Provide the [x, y] coordinate of the cell's center where the given text is located.  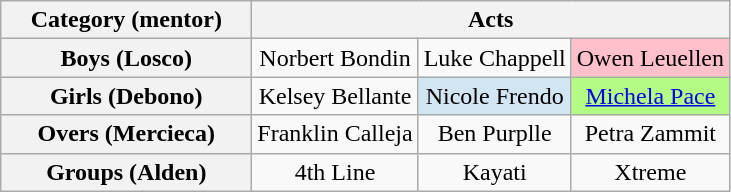
Girls (Debono) [126, 96]
Kelsey Bellante [335, 96]
Acts [491, 20]
Luke Chappell [494, 58]
Category (mentor) [126, 20]
Owen Leuellen [650, 58]
Kayati [494, 172]
Michela Pace [650, 96]
Petra Zammit [650, 134]
Boys (Losco) [126, 58]
Franklin Calleja [335, 134]
4th Line [335, 172]
Overs (Mercieca) [126, 134]
Groups (Alden) [126, 172]
Xtreme [650, 172]
Norbert Bondin [335, 58]
Ben Purplle [494, 134]
Nicole Frendo [494, 96]
